Locate the cell with the specified text and output its [X, Y] center coordinate. 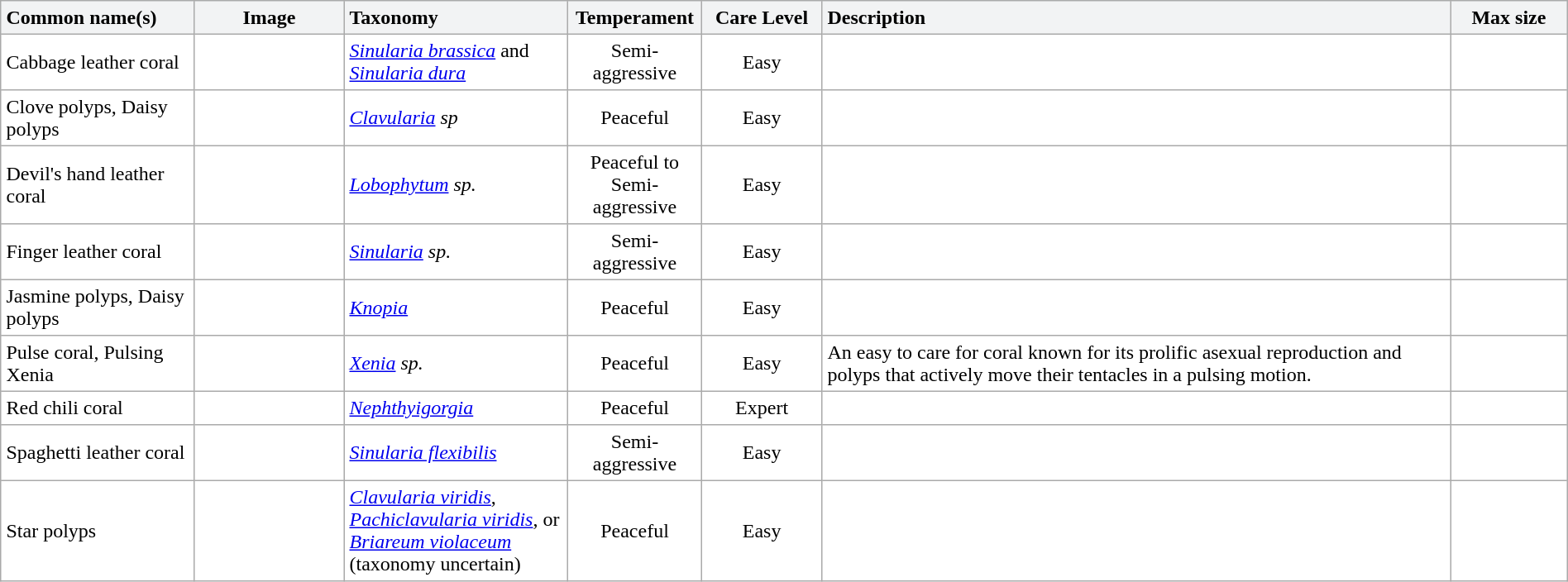
Temperament [634, 17]
Cabbage leather coral [98, 62]
An easy to care for coral known for its prolific asexual reproduction and polyps that actively move their tentacles in a pulsing motion. [1136, 364]
Image [270, 17]
Max size [1509, 17]
Devil's hand leather coral [98, 184]
Jasmine polyps, Daisy polyps [98, 308]
Common name(s) [98, 17]
Care Level [762, 17]
Clavularia sp [457, 118]
Clavularia viridis, Pachiclavularia viridis, or Briareum violaceum (taxonomy uncertain) [457, 531]
Sinularia flexibilis [457, 453]
Spaghetti leather coral [98, 453]
Expert [762, 408]
Finger leather coral [98, 252]
Red chili coral [98, 408]
Knopia [457, 308]
Xenia sp. [457, 364]
Taxonomy [457, 17]
Sinularia brassica and Sinularia dura [457, 62]
Description [1136, 17]
Lobophytum sp. [457, 184]
Sinularia sp. [457, 252]
Nephthyigorgia [457, 408]
Peaceful to Semi-aggressive [634, 184]
Clove polyps, Daisy polyps [98, 118]
Star polyps [98, 531]
Pulse coral, Pulsing Xenia [98, 364]
